Find where the given text appears and provide that cell's center as (X, Y) coordinate. 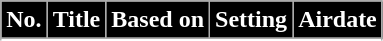
Airdate (338, 20)
Based on (158, 20)
Title (76, 20)
Setting (252, 20)
No. (24, 20)
